Extract the (x, y) coordinate from the center of the cell holding the provided text.  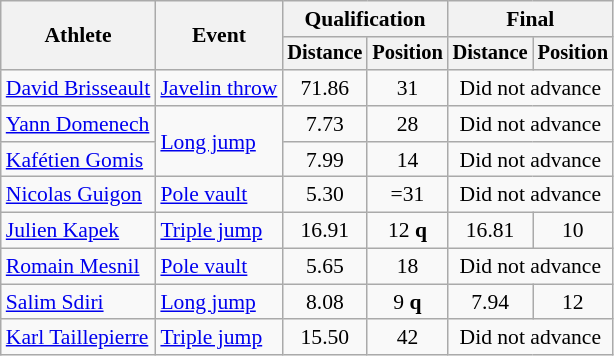
Qualification (364, 19)
18 (407, 267)
Karl Taillepierre (78, 338)
Nicolas Guigon (78, 195)
31 (407, 88)
10 (573, 231)
Kafétien Gomis (78, 160)
14 (407, 160)
Athlete (78, 36)
David Brisseault (78, 88)
Yann Domenech (78, 124)
=31 (407, 195)
Salim Sdiri (78, 302)
7.94 (490, 302)
5.30 (324, 195)
12 (573, 302)
28 (407, 124)
Event (218, 36)
42 (407, 338)
7.99 (324, 160)
Javelin throw (218, 88)
8.08 (324, 302)
Romain Mesnil (78, 267)
7.73 (324, 124)
Julien Kapek (78, 231)
Final (530, 19)
16.91 (324, 231)
9 q (407, 302)
5.65 (324, 267)
12 q (407, 231)
15.50 (324, 338)
16.81 (490, 231)
71.86 (324, 88)
